Scan for the cell matching the given text and deliver its [X, Y] coordinate at center. 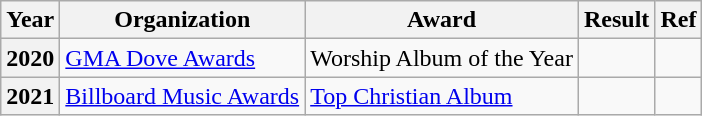
2021 [30, 96]
GMA Dove Awards [182, 58]
Result [616, 20]
Year [30, 20]
2020 [30, 58]
Organization [182, 20]
Worship Album of the Year [442, 58]
Ref [678, 20]
Top Christian Album [442, 96]
Billboard Music Awards [182, 96]
Award [442, 20]
